Output the (X, Y) coordinate of the center of the cell containing the given text.  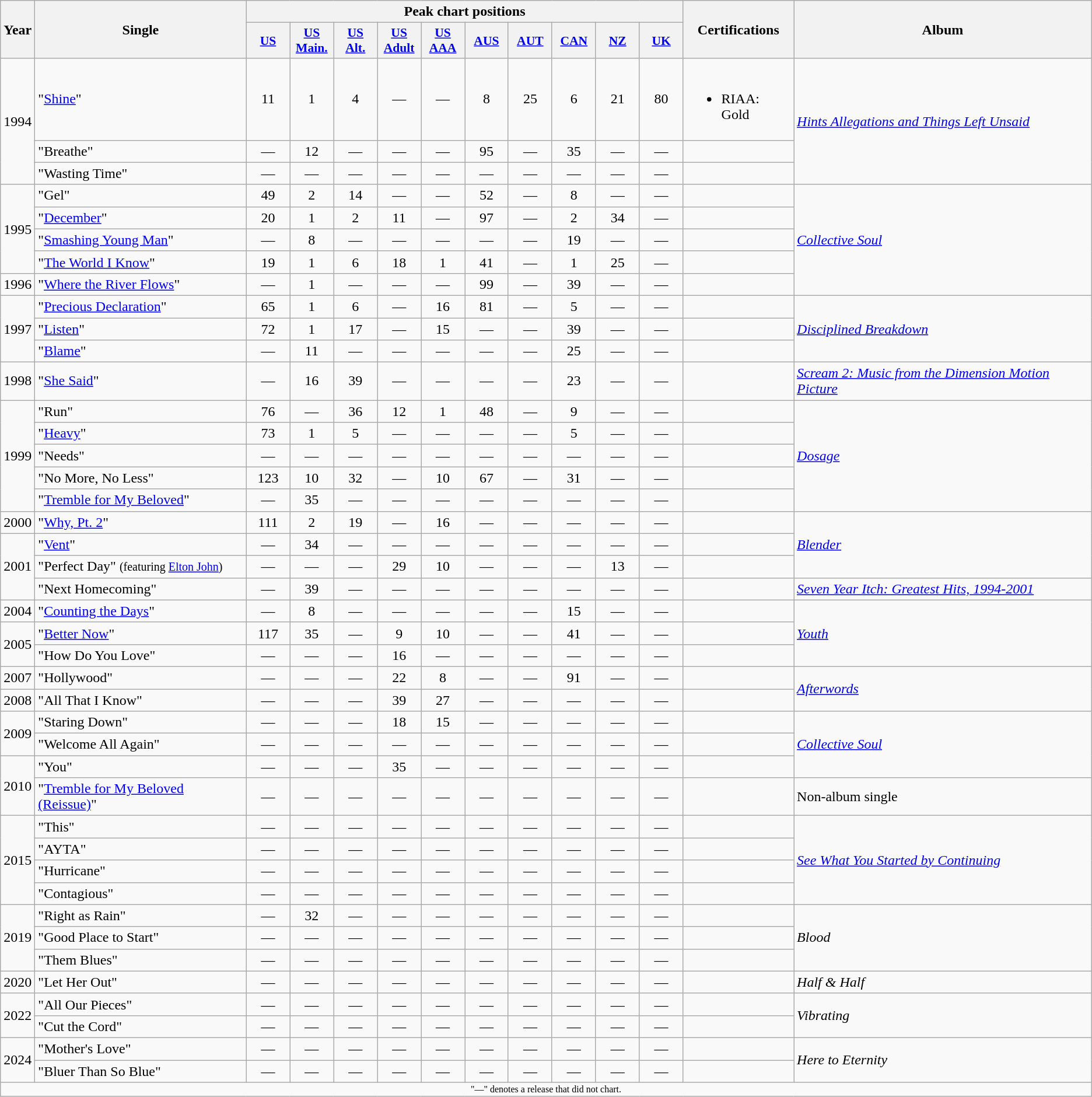
14 (356, 195)
"December" (141, 218)
91 (574, 677)
"Perfect Day" (featuring Elton John) (141, 567)
Hints Allegations and Things Left Unsaid (943, 121)
Disciplined Breakdown (943, 329)
UK (661, 41)
"Bluer Than So Blue" (141, 1071)
2024 (17, 1060)
23 (574, 382)
"Tremble for My Beloved" (141, 500)
Youth (943, 633)
Blender (943, 544)
48 (487, 411)
USMain. (311, 41)
"Smashing Young Man" (141, 240)
21 (617, 99)
"She Said" (141, 382)
"How Do You Love" (141, 655)
"Contagious" (141, 893)
"Hollywood" (141, 677)
72 (268, 329)
31 (574, 478)
"Needs" (141, 456)
Seven Year Itch: Greatest Hits, 1994-2001 (943, 589)
CAN (574, 41)
22 (399, 677)
"No More, No Less" (141, 478)
20 (268, 218)
2010 (17, 785)
"This" (141, 827)
2007 (17, 677)
USAdult (399, 41)
RIAA: Gold (738, 99)
"Breathe" (141, 151)
1998 (17, 382)
"All That I Know" (141, 700)
2020 (17, 982)
49 (268, 195)
97 (487, 218)
Album (943, 29)
Blood (943, 938)
USAAA (443, 41)
Vibrating (943, 1015)
1996 (17, 284)
123 (268, 478)
"Listen" (141, 329)
"Mother's Love" (141, 1049)
2008 (17, 700)
"Why, Pt. 2" (141, 522)
13 (617, 567)
1999 (17, 456)
81 (487, 306)
Year (17, 29)
"Welcome All Again" (141, 745)
"Staring Down" (141, 722)
1995 (17, 229)
"The World I Know" (141, 262)
"Gel" (141, 195)
Dosage (943, 456)
76 (268, 411)
"AYTA" (141, 849)
1994 (17, 121)
29 (399, 567)
Peak chart positions (464, 12)
2019 (17, 938)
2009 (17, 733)
4 (356, 99)
"Blame" (141, 351)
65 (268, 306)
2005 (17, 644)
73 (268, 434)
"Let Her Out" (141, 982)
"Vent" (141, 544)
"Wasting Time" (141, 173)
Certifications (738, 29)
"—" denotes a release that did not chart. (546, 1089)
"Heavy" (141, 434)
Single (141, 29)
67 (487, 478)
"Counting the Days" (141, 611)
2000 (17, 522)
AUT (530, 41)
Non-album single (943, 797)
17 (356, 329)
2022 (17, 1015)
"Cut the Cord" (141, 1026)
"All Our Pieces" (141, 1004)
52 (487, 195)
NZ (617, 41)
"Them Blues" (141, 960)
Here to Eternity (943, 1060)
Half & Half (943, 982)
"Tremble for My Beloved (Reissue)" (141, 797)
2015 (17, 860)
1997 (17, 329)
2004 (17, 611)
See What You Started by Continuing (943, 860)
"You" (141, 767)
36 (356, 411)
95 (487, 151)
"Shine" (141, 99)
"Next Homecoming" (141, 589)
117 (268, 633)
"Where the River Flows" (141, 284)
27 (443, 700)
"Good Place to Start" (141, 938)
"Precious Declaration" (141, 306)
Scream 2: Music from the Dimension Motion Picture (943, 382)
111 (268, 522)
AUS (487, 41)
US (268, 41)
"Run" (141, 411)
"Hurricane" (141, 871)
80 (661, 99)
"Better Now" (141, 633)
99 (487, 284)
"Right as Rain" (141, 916)
USAlt. (356, 41)
2001 (17, 567)
Afterwords (943, 689)
